Detect which cell encompasses the target text, then output its (x, y) center coordinate. 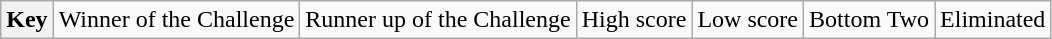
Eliminated (993, 20)
Bottom Two (870, 20)
Winner of the Challenge (176, 20)
High score (634, 20)
Runner up of the Challenge (438, 20)
Low score (748, 20)
Key (27, 20)
